For the text-containing cell, return its midpoint in [x, y] coordinate format. 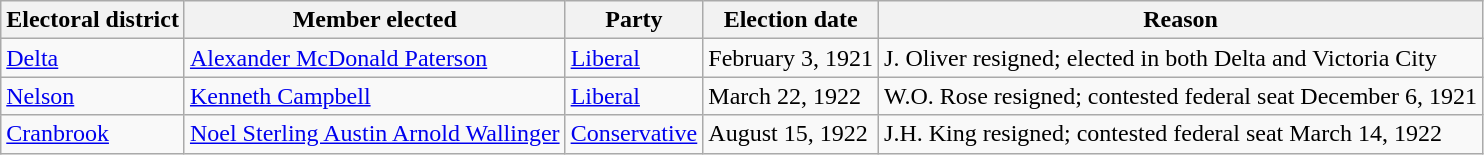
Delta [93, 58]
W.O. Rose resigned; contested federal seat December 6, 1921 [1181, 96]
March 22, 1922 [791, 96]
Nelson [93, 96]
Alexander McDonald Paterson [374, 58]
Conservative [634, 134]
J.H. King resigned; contested federal seat March 14, 1922 [1181, 134]
Party [634, 20]
Election date [791, 20]
Electoral district [93, 20]
J. Oliver resigned; elected in both Delta and Victoria City [1181, 58]
Noel Sterling Austin Arnold Wallinger [374, 134]
Kenneth Campbell [374, 96]
Member elected [374, 20]
February 3, 1921 [791, 58]
Cranbrook [93, 134]
August 15, 1922 [791, 134]
Reason [1181, 20]
